Return the (X, Y) coordinate for the center point of the cell that contains the specified text.  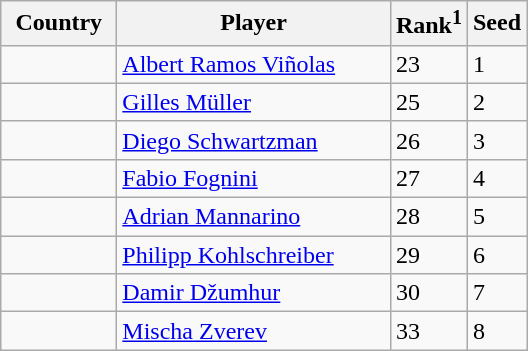
28 (428, 217)
30 (428, 293)
Philipp Kohlschreiber (254, 255)
Seed (496, 24)
4 (496, 178)
Diego Schwartzman (254, 140)
29 (428, 255)
Player (254, 24)
Gilles Müller (254, 102)
6 (496, 255)
26 (428, 140)
Mischa Zverev (254, 331)
1 (496, 64)
23 (428, 64)
Adrian Mannarino (254, 217)
Rank1 (428, 24)
7 (496, 293)
27 (428, 178)
8 (496, 331)
Country (59, 24)
33 (428, 331)
2 (496, 102)
25 (428, 102)
Albert Ramos Viñolas (254, 64)
Fabio Fognini (254, 178)
3 (496, 140)
Damir Džumhur (254, 293)
5 (496, 217)
